For the text-containing cell, return its midpoint in [X, Y] coordinate format. 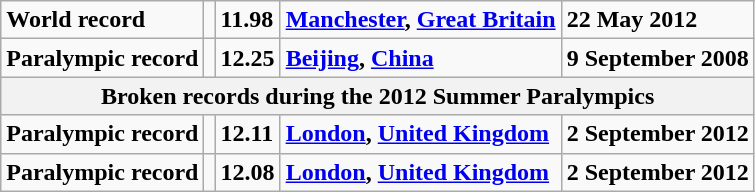
22 May 2012 [658, 20]
12.11 [248, 134]
11.98 [248, 20]
12.25 [248, 58]
Beijing, China [420, 58]
Manchester, Great Britain [420, 20]
12.08 [248, 172]
Broken records during the 2012 Summer Paralympics [378, 96]
9 September 2008 [658, 58]
World record [102, 20]
